Pinpoint the cell where the given text exists, returning its (X, Y) midpoint coordinate. 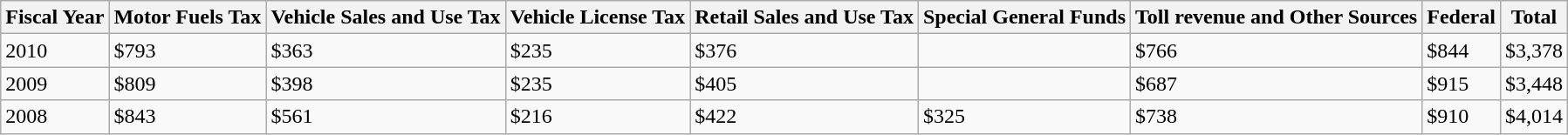
$363 (386, 51)
Fiscal Year (55, 17)
Toll revenue and Other Sources (1277, 17)
$910 (1462, 117)
$4,014 (1534, 117)
$561 (386, 117)
Vehicle Sales and Use Tax (386, 17)
$405 (805, 84)
$398 (386, 84)
$766 (1277, 51)
$422 (805, 117)
$325 (1024, 117)
$376 (805, 51)
$216 (598, 117)
Retail Sales and Use Tax (805, 17)
$843 (188, 117)
$915 (1462, 84)
Total (1534, 17)
Special General Funds (1024, 17)
Motor Fuels Tax (188, 17)
2008 (55, 117)
$738 (1277, 117)
Federal (1462, 17)
$3,378 (1534, 51)
$793 (188, 51)
$809 (188, 84)
$844 (1462, 51)
Vehicle License Tax (598, 17)
$3,448 (1534, 84)
2010 (55, 51)
2009 (55, 84)
$687 (1277, 84)
